Extract the [x, y] coordinate from the center of the cell holding the provided text.  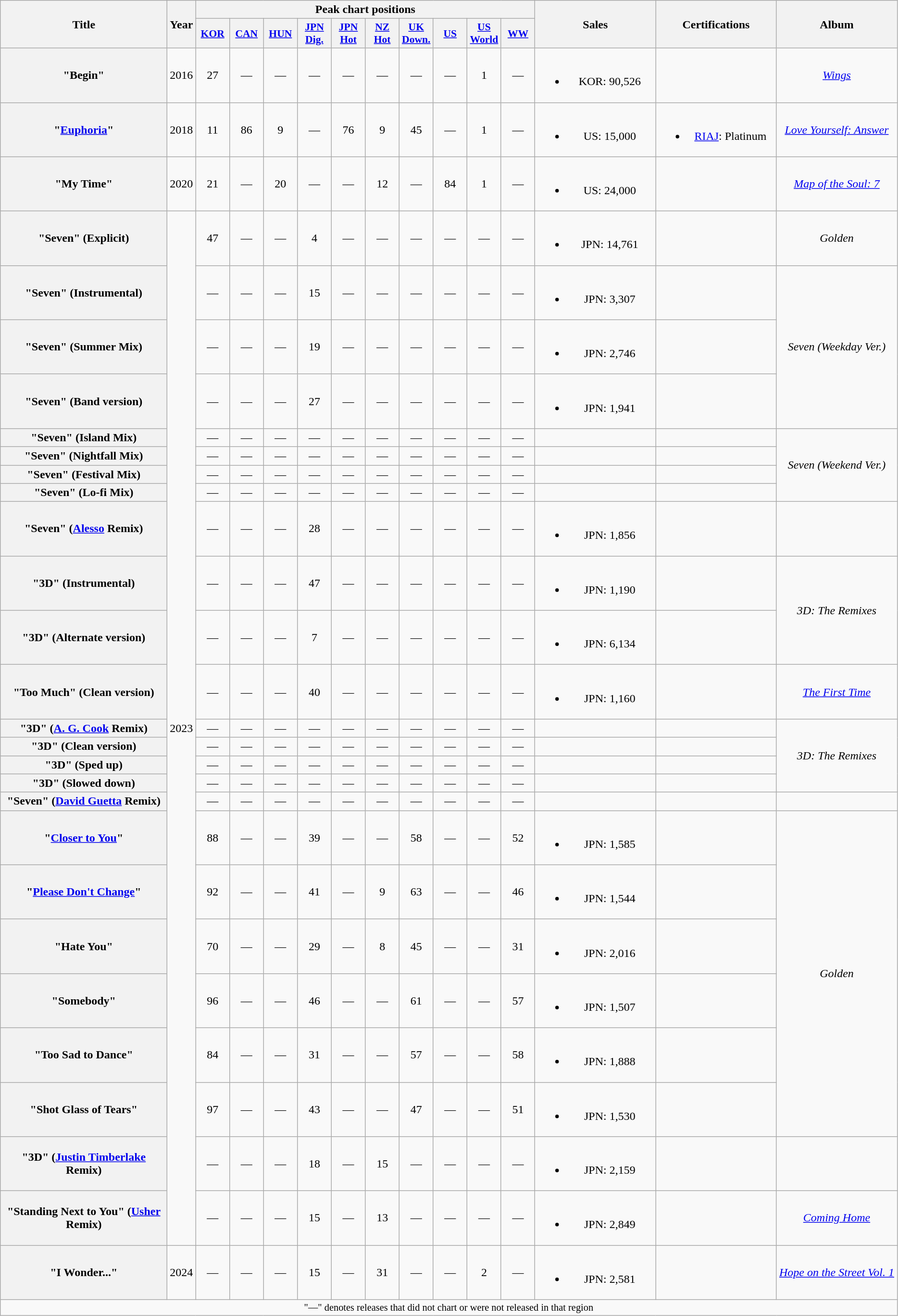
US [450, 34]
"Seven" (David Guetta Remix) [84, 801]
"Please Don't Change" [84, 892]
"I Wonder..." [84, 1273]
13 [383, 1218]
97 [212, 1109]
Year [182, 24]
18 [314, 1164]
"—" denotes releases that did not chart or were not released in that region [449, 1308]
"Euphoria" [84, 130]
"Seven" (Summer Mix) [84, 347]
4 [314, 238]
"Seven" (Nightfall Mix) [84, 456]
21 [212, 184]
Love Yourself: Answer [836, 130]
JPN: 1,160 [595, 692]
"Closer to You" [84, 837]
NZHot [383, 34]
HUN [281, 34]
Sales [595, 24]
Seven (Weekend Ver.) [836, 465]
2018 [182, 130]
JPN: 1,544 [595, 892]
Title [84, 24]
JPN: 2,581 [595, 1273]
"Seven" (Festival Mix) [84, 474]
Coming Home [836, 1218]
2024 [182, 1273]
"3D" (Justin Timberlake Remix) [84, 1164]
63 [416, 892]
JPN: 1,856 [595, 529]
"Seven" (Instrumental) [84, 292]
76 [348, 130]
JPN: 2,746 [595, 347]
JPN: 1,585 [595, 837]
43 [314, 1109]
7 [314, 637]
70 [212, 946]
RIAJ: Platinum [716, 130]
JPNHot [348, 34]
51 [518, 1109]
28 [314, 529]
19 [314, 347]
"Seven" (Lo-fi Mix) [84, 493]
52 [518, 837]
"My Time" [84, 184]
"Shot Glass of Tears" [84, 1109]
JPN: 1,888 [595, 1055]
"3D" (Sped up) [84, 765]
"3D" (Slowed down) [84, 783]
Hope on the Street Vol. 1 [836, 1273]
"Seven" (Explicit) [84, 238]
"Seven" (Band version) [84, 401]
40 [314, 692]
"Too Much" (Clean version) [84, 692]
11 [212, 130]
KOR: 90,526 [595, 75]
JPN: 2,159 [595, 1164]
CAN [246, 34]
"3D" (Clean version) [84, 746]
JPN: 1,941 [595, 401]
12 [383, 184]
JPN: 2,849 [595, 1218]
Wings [836, 75]
JPN: 3,307 [595, 292]
Peak chart positions [365, 10]
88 [212, 837]
29 [314, 946]
"Hate You" [84, 946]
2020 [182, 184]
2 [485, 1273]
US: 15,000 [595, 130]
JPN: 2,016 [595, 946]
KOR [212, 34]
JPNDig. [314, 34]
92 [212, 892]
"Begin" [84, 75]
86 [246, 130]
JPN: 14,761 [595, 238]
Seven (Weekday Ver.) [836, 347]
39 [314, 837]
20 [281, 184]
2023 [182, 728]
JPN: 1,190 [595, 584]
61 [416, 1001]
The First Time [836, 692]
Certifications [716, 24]
UKDown. [416, 34]
"3D" (A. G. Cook Remix) [84, 728]
US: 24,000 [595, 184]
US World [485, 34]
96 [212, 1001]
"Seven" (Alesso Remix) [84, 529]
41 [314, 892]
"3D" (Alternate version) [84, 637]
Album [836, 24]
8 [383, 946]
"Too Sad to Dance" [84, 1055]
JPN: 1,530 [595, 1109]
Map of the Soul: 7 [836, 184]
"Seven" (Island Mix) [84, 437]
"3D" (Instrumental) [84, 584]
JPN: 6,134 [595, 637]
WW [518, 34]
"Standing Next to You" (Usher Remix) [84, 1218]
2016 [182, 75]
JPN: 1,507 [595, 1001]
"Somebody" [84, 1001]
